Output the (x, y) coordinate of the center of the cell containing the given text.  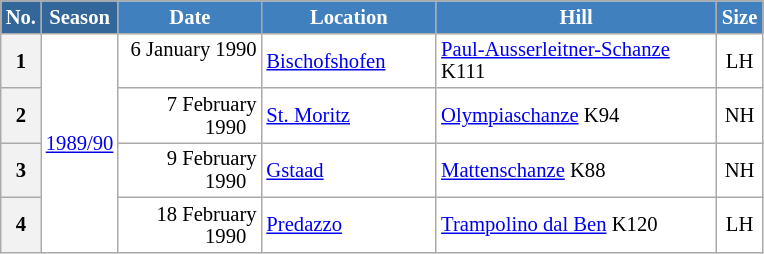
Trampolino dal Ben K120 (576, 224)
St. Moritz (348, 116)
2 (21, 116)
9 February 1990 (190, 170)
1 (21, 60)
Bischofshofen (348, 60)
18 February 1990 (190, 224)
Predazzo (348, 224)
Location (348, 16)
Olympiaschanze K94 (576, 116)
4 (21, 224)
3 (21, 170)
Date (190, 16)
Paul-Ausserleitner-Schanze K111 (576, 60)
Season (80, 16)
1989/90 (80, 142)
7 February 1990 (190, 116)
6 January 1990 (190, 60)
Mattenschanze K88 (576, 170)
Size (740, 16)
Hill (576, 16)
No. (21, 16)
Gstaad (348, 170)
